Scan for the cell matching the given text and deliver its (x, y) coordinate at center. 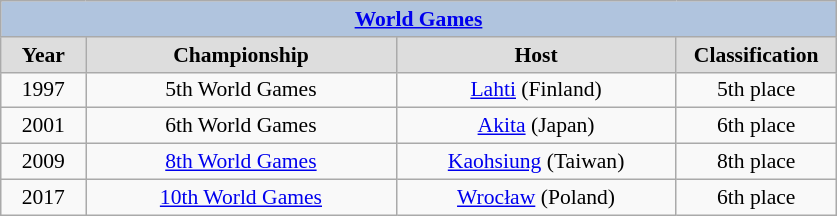
2009 (44, 162)
8th place (756, 162)
2001 (44, 126)
2017 (44, 197)
1997 (44, 90)
Kaohsiung (Taiwan) (536, 162)
Year (44, 55)
6th World Games (241, 126)
Classification (756, 55)
Championship (241, 55)
Akita (Japan) (536, 126)
5th place (756, 90)
Wrocław (Poland) (536, 197)
5th World Games (241, 90)
World Games (419, 19)
Host (536, 55)
Lahti (Finland) (536, 90)
8th World Games (241, 162)
10th World Games (241, 197)
